Return the (X, Y) coordinate for the center point of the cell that contains the specified text.  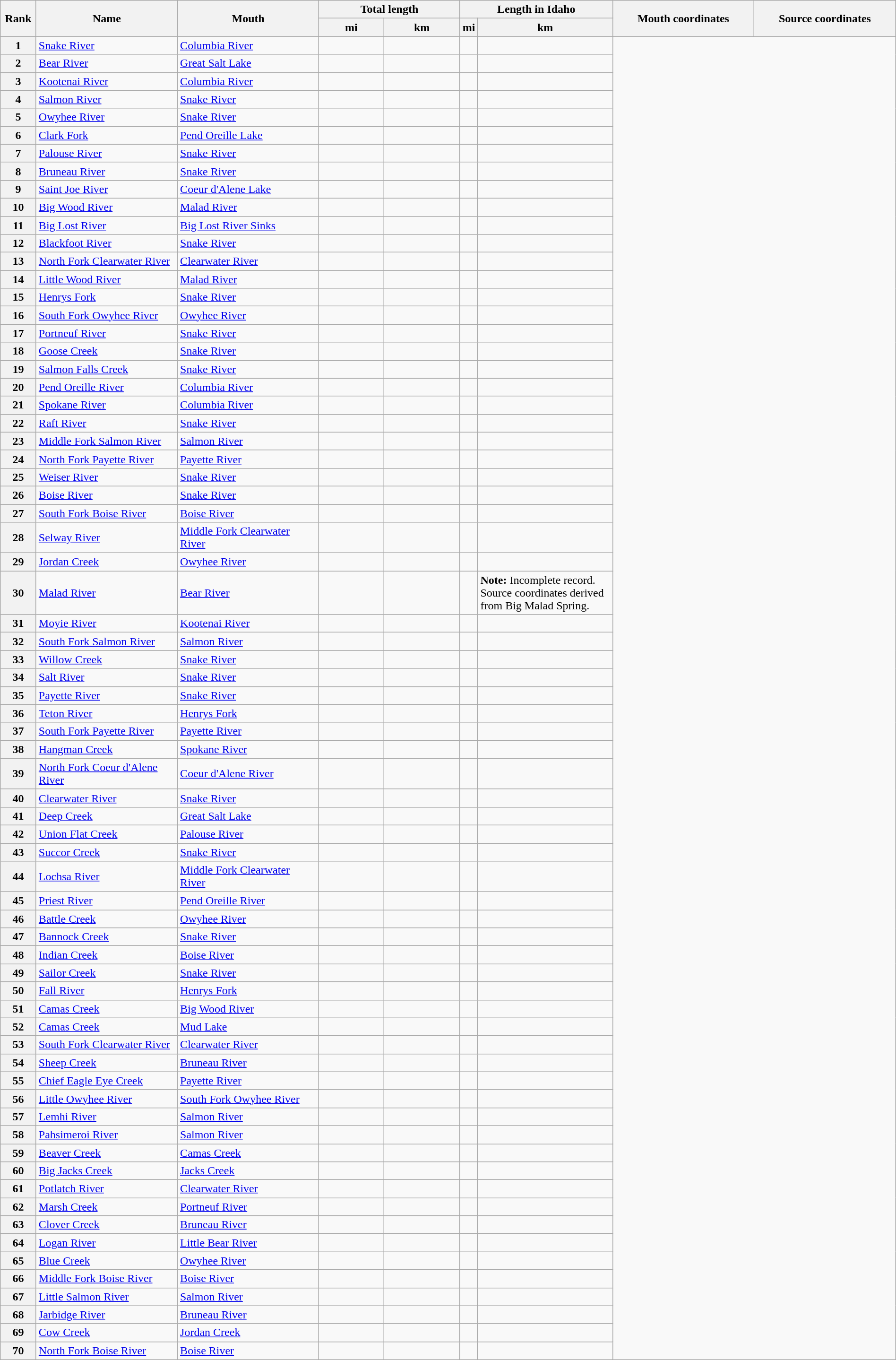
Coeur d'Alene River (249, 773)
17 (18, 333)
41 (18, 816)
65 (18, 1261)
Willow Creek (107, 659)
Succor Creek (107, 852)
13 (18, 261)
Lochsa River (107, 876)
Salmon Falls Creek (107, 369)
31 (18, 624)
Source coordinates (825, 18)
Pahsimeroi River (107, 1135)
South Fork Clearwater River (107, 1045)
Deep Creek (107, 816)
Blackfoot River (107, 243)
North Fork Payette River (107, 459)
Fall River (107, 991)
Mouth (249, 18)
Little Salmon River (107, 1297)
25 (18, 477)
Note: Incomplete record. Source coordinates derived from Big Malad Spring. (545, 593)
Weiser River (107, 477)
Union Flat Creek (107, 834)
68 (18, 1315)
Marsh Creek (107, 1207)
Mouth coordinates (683, 18)
51 (18, 1009)
45 (18, 901)
1 (18, 45)
26 (18, 495)
46 (18, 919)
24 (18, 459)
18 (18, 351)
Little Wood River (107, 279)
Cow Creek (107, 1333)
Priest River (107, 901)
7 (18, 153)
42 (18, 834)
33 (18, 659)
5 (18, 117)
Blue Creek (107, 1261)
Teton River (107, 713)
Logan River (107, 1243)
15 (18, 297)
Indian Creek (107, 955)
58 (18, 1135)
66 (18, 1279)
32 (18, 641)
Big Jacks Creek (107, 1171)
Chief Eagle Eye Creek (107, 1081)
9 (18, 189)
North Fork Clearwater River (107, 261)
Coeur d'Alene Lake (249, 189)
62 (18, 1207)
38 (18, 749)
Length in Idaho (536, 9)
40 (18, 798)
Goose Creek (107, 351)
Middle Fork Boise River (107, 1279)
Pend Oreille Lake (249, 135)
16 (18, 315)
Middle Fork Salmon River (107, 441)
6 (18, 135)
10 (18, 207)
56 (18, 1099)
Selway River (107, 538)
Jacks Creek (249, 1171)
23 (18, 441)
29 (18, 562)
North Fork Boise River (107, 1351)
Hangman Creek (107, 749)
28 (18, 538)
37 (18, 731)
North Fork Coeur d'Alene River (107, 773)
Potlatch River (107, 1189)
39 (18, 773)
35 (18, 695)
Sheep Creek (107, 1063)
69 (18, 1333)
48 (18, 955)
20 (18, 387)
2 (18, 63)
22 (18, 423)
Bannock Creek (107, 937)
Saint Joe River (107, 189)
53 (18, 1045)
Raft River (107, 423)
Big Lost River Sinks (249, 225)
57 (18, 1117)
4 (18, 99)
36 (18, 713)
3 (18, 81)
49 (18, 973)
50 (18, 991)
Clover Creek (107, 1225)
Lemhi River (107, 1117)
Name (107, 18)
43 (18, 852)
55 (18, 1081)
47 (18, 937)
61 (18, 1189)
54 (18, 1063)
44 (18, 876)
12 (18, 243)
34 (18, 677)
Jarbidge River (107, 1315)
30 (18, 593)
Little Owyhee River (107, 1099)
Moyie River (107, 624)
South Fork Payette River (107, 731)
19 (18, 369)
Big Lost River (107, 225)
21 (18, 405)
South Fork Boise River (107, 513)
52 (18, 1027)
67 (18, 1297)
Total length (389, 9)
27 (18, 513)
11 (18, 225)
Beaver Creek (107, 1153)
Sailor Creek (107, 973)
Mud Lake (249, 1027)
Little Bear River (249, 1243)
South Fork Salmon River (107, 641)
Battle Creek (107, 919)
64 (18, 1243)
59 (18, 1153)
Salt River (107, 677)
8 (18, 171)
63 (18, 1225)
Clark Fork (107, 135)
60 (18, 1171)
Rank (18, 18)
70 (18, 1351)
14 (18, 279)
